Return (X, Y) of the center of cell containing provided text 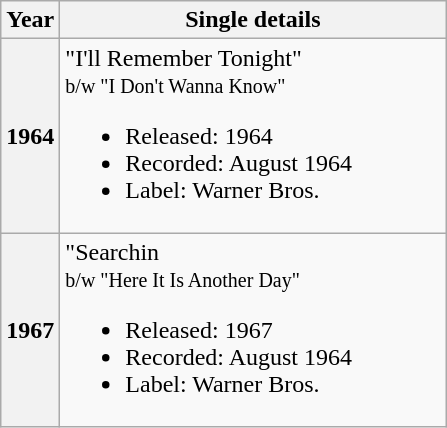
"Searchinb/w "Here It Is Another Day"Released: 1967Recorded: August 1964Label: Warner Bros. (253, 330)
Single details (253, 20)
"I'll Remember Tonight"b/w "I Don't Wanna Know"Released: 1964Recorded: August 1964Label: Warner Bros. (253, 136)
Year (30, 20)
1964 (30, 136)
1967 (30, 330)
